From the cell containing the given text, extract its center point as [x, y] coordinate. 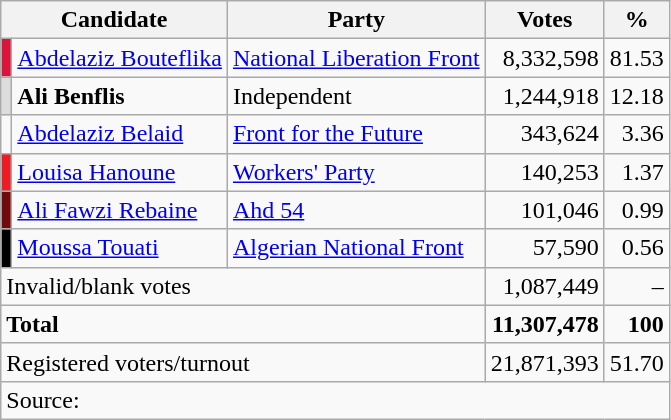
1.37 [636, 172]
0.56 [636, 248]
8,332,598 [544, 58]
Workers' Party [356, 172]
Invalid/blank votes [243, 286]
Party [356, 20]
1,244,918 [544, 96]
343,624 [544, 134]
3.36 [636, 134]
Algerian National Front [356, 248]
– [636, 286]
Louisa Hanoune [120, 172]
0.99 [636, 210]
National Liberation Front [356, 58]
101,046 [544, 210]
Source: [336, 400]
Ali Benflis [120, 96]
Moussa Touati [120, 248]
12.18 [636, 96]
140,253 [544, 172]
Candidate [114, 20]
1,087,449 [544, 286]
51.70 [636, 362]
% [636, 20]
Front for the Future [356, 134]
57,590 [544, 248]
Independent [356, 96]
11,307,478 [544, 324]
Total [243, 324]
81.53 [636, 58]
Votes [544, 20]
Ahd 54 [356, 210]
Abdelaziz Belaid [120, 134]
21,871,393 [544, 362]
Ali Fawzi Rebaine [120, 210]
100 [636, 324]
Registered voters/turnout [243, 362]
Abdelaziz Bouteflika [120, 58]
